Provide the (x, y) coordinate of the cell's center where the given text is located.  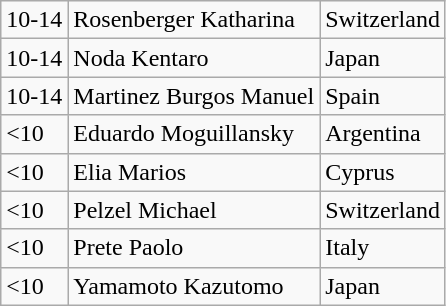
Noda Kentaro (194, 58)
Martinez Burgos Manuel (194, 96)
Italy (383, 248)
Yamamoto Kazutomo (194, 286)
Pelzel Michael (194, 210)
Eduardo Moguillansky (194, 134)
Cyprus (383, 172)
Rosenberger Katharina (194, 20)
Argentina (383, 134)
Spain (383, 96)
Prete Paolo (194, 248)
Elia Marios (194, 172)
